Return [X, Y] of the center of cell containing provided text 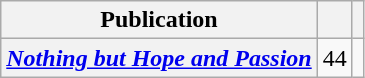
Publication [159, 20]
44 [334, 58]
Nothing but Hope and Passion [159, 58]
